Detect which cell encompasses the target text, then output its [x, y] center coordinate. 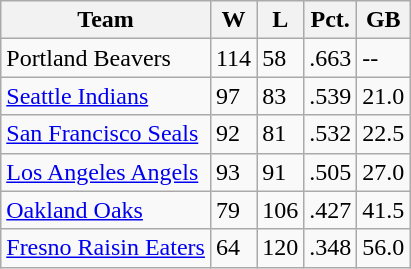
27.0 [384, 172]
120 [280, 248]
81 [280, 134]
.663 [330, 58]
114 [233, 58]
.539 [330, 96]
-- [384, 58]
79 [233, 210]
GB [384, 20]
Team [106, 20]
L [280, 20]
58 [280, 58]
106 [280, 210]
Los Angeles Angels [106, 172]
Fresno Raisin Eaters [106, 248]
83 [280, 96]
W [233, 20]
.348 [330, 248]
91 [280, 172]
.505 [330, 172]
Oakland Oaks [106, 210]
41.5 [384, 210]
Portland Beavers [106, 58]
64 [233, 248]
92 [233, 134]
Seattle Indians [106, 96]
93 [233, 172]
San Francisco Seals [106, 134]
97 [233, 96]
.532 [330, 134]
Pct. [330, 20]
56.0 [384, 248]
.427 [330, 210]
21.0 [384, 96]
22.5 [384, 134]
